Find where the given text appears and provide that cell's center as (x, y) coordinate. 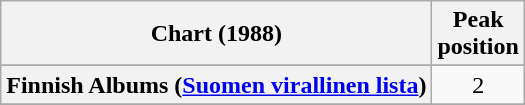
2 (478, 85)
Finnish Albums (Suomen virallinen lista) (216, 85)
Chart (1988) (216, 34)
Peak position (478, 34)
